Capture the cell that displays the provided text and extract its (X, Y) central coordinate. 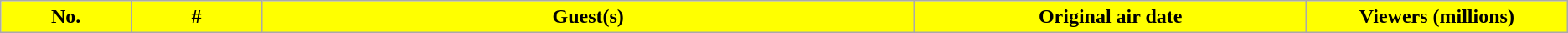
# (197, 17)
Viewers (millions) (1436, 17)
Original air date (1111, 17)
No. (66, 17)
Guest(s) (588, 17)
